Scan for the cell matching the given text and deliver its [x, y] coordinate at center. 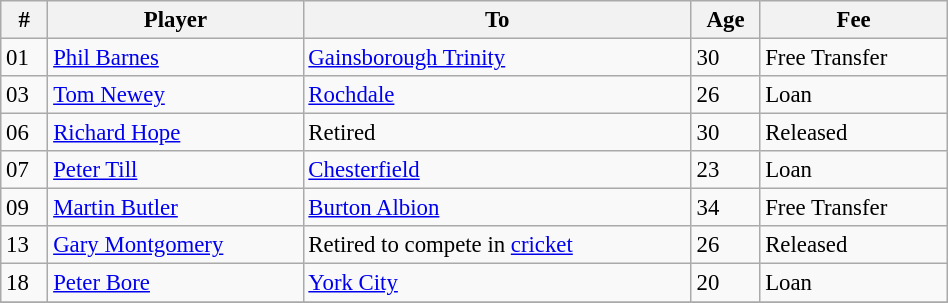
07 [24, 170]
Rochdale [497, 95]
Peter Till [176, 170]
Fee [854, 20]
09 [24, 208]
Retired to compete in cricket [497, 245]
18 [24, 283]
Burton Albion [497, 208]
13 [24, 245]
Tom Newey [176, 95]
Martin Butler [176, 208]
Player [176, 20]
# [24, 20]
Retired [497, 133]
06 [24, 133]
34 [726, 208]
Phil Barnes [176, 58]
Gainsborough Trinity [497, 58]
03 [24, 95]
To [497, 20]
Gary Montgomery [176, 245]
23 [726, 170]
York City [497, 283]
Peter Bore [176, 283]
Age [726, 20]
01 [24, 58]
Chesterfield [497, 170]
Richard Hope [176, 133]
20 [726, 283]
